From the cell containing the given text, extract its center point as (X, Y) coordinate. 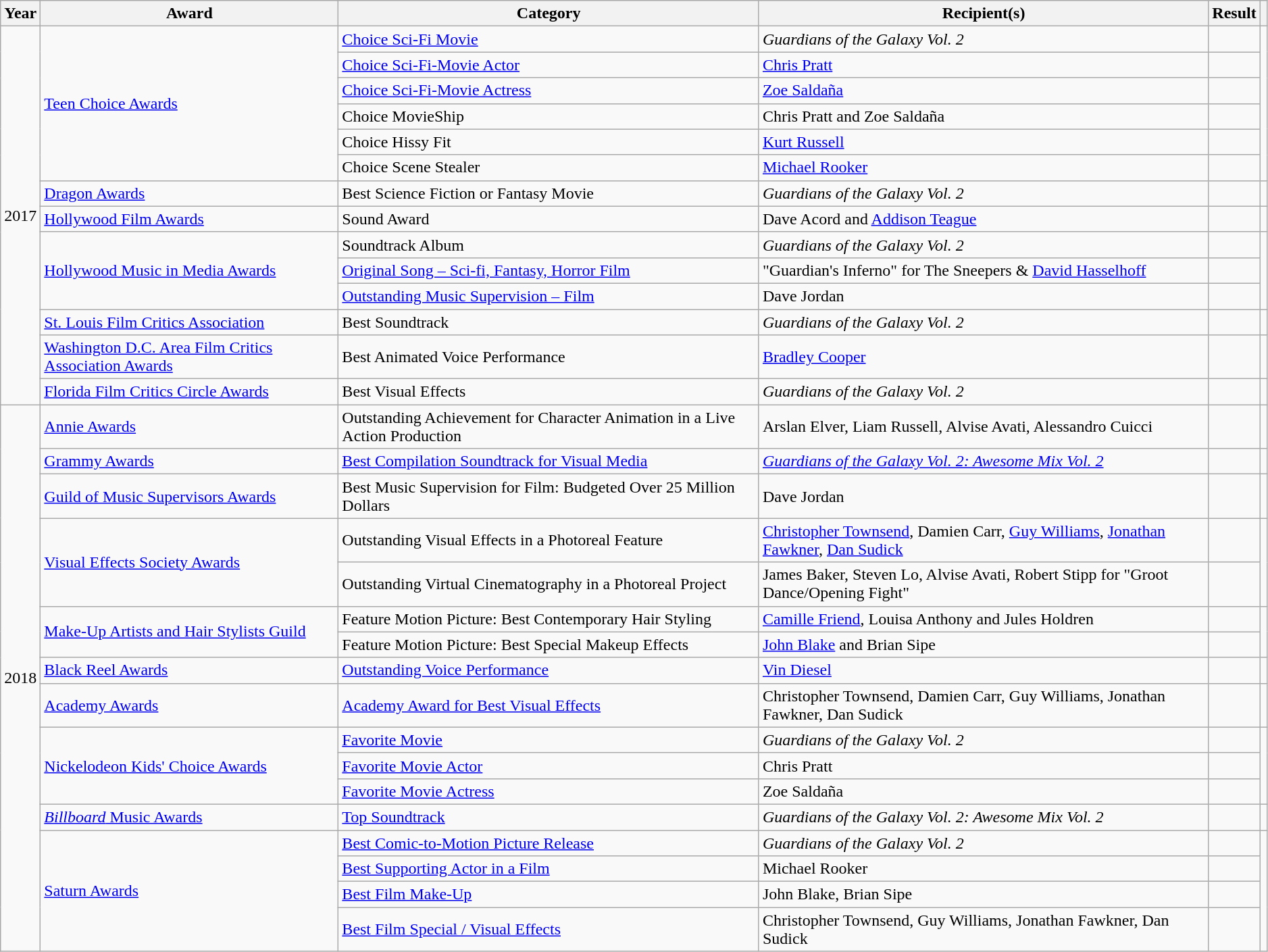
Result (1234, 14)
Black Reel Awards (189, 670)
Best Animated Voice Performance (549, 357)
Outstanding Voice Performance (549, 670)
Best Soundtrack (549, 322)
Favorite Movie Actor (549, 766)
Original Song – Sci-fi, Fantasy, Horror Film (549, 270)
Kurt Russell (984, 142)
Outstanding Music Supervision – Film (549, 296)
Best Supporting Actor in a Film (549, 869)
Christopher Townsend, Guy Williams, Jonathan Fawkner, Dan Sudick (984, 930)
Choice Sci-Fi Movie (549, 39)
Make-Up Artists and Hair Stylists Guild (189, 632)
Soundtrack Album (549, 245)
Hollywood Music in Media Awards (189, 270)
2018 (20, 678)
Outstanding Visual Effects in a Photoreal Feature (549, 541)
Teen Choice Awards (189, 103)
Choice Hissy Fit (549, 142)
Feature Motion Picture: Best Special Makeup Effects (549, 645)
Saturn Awards (189, 891)
Billboard Music Awards (189, 817)
Bradley Cooper (984, 357)
Favorite Movie Actress (549, 791)
Category (549, 14)
Nickelodeon Kids' Choice Awards (189, 766)
Best Visual Effects (549, 392)
Choice MovieShip (549, 116)
2017 (20, 216)
Choice Sci-Fi-Movie Actress (549, 91)
St. Louis Film Critics Association (189, 322)
Visual Effects Society Awards (189, 562)
Award (189, 14)
Arslan Elver, Liam Russell, Alvise Avati, Alessandro Cuicci (984, 427)
"Guardian's Inferno" for The Sneepers & David Hasselhoff (984, 270)
Best Compilation Soundtrack for Visual Media (549, 461)
Camille Friend, Louisa Anthony and Jules Holdren (984, 619)
Vin Diesel (984, 670)
Best Film Make-Up (549, 895)
Guild of Music Supervisors Awards (189, 496)
Grammy Awards (189, 461)
Choice Scene Stealer (549, 168)
Academy Awards (189, 705)
Top Soundtrack (549, 817)
Washington D.C. Area Film Critics Association Awards (189, 357)
Academy Award for Best Visual Effects (549, 705)
Favorite Movie (549, 740)
Dave Acord and Addison Teague (984, 219)
John Blake and Brian Sipe (984, 645)
Recipient(s) (984, 14)
Florida Film Critics Circle Awards (189, 392)
Dragon Awards (189, 193)
Best Science Fiction or Fantasy Movie (549, 193)
Outstanding Virtual Cinematography in a Photoreal Project (549, 584)
Chris Pratt and Zoe Saldaña (984, 116)
Choice Sci-Fi-Movie Actor (549, 65)
Outstanding Achievement for Character Animation in a Live Action Production (549, 427)
John Blake, Brian Sipe (984, 895)
Best Comic-to-Motion Picture Release (549, 843)
Best Film Special / Visual Effects (549, 930)
James Baker, Steven Lo, Alvise Avati, Robert Stipp for "Groot Dance/Opening Fight" (984, 584)
Annie Awards (189, 427)
Best Music Supervision for Film: Budgeted Over 25 Million Dollars (549, 496)
Year (20, 14)
Sound Award (549, 219)
Hollywood Film Awards (189, 219)
Feature Motion Picture: Best Contemporary Hair Styling (549, 619)
